Detect which cell encompasses the target text, then output its (x, y) center coordinate. 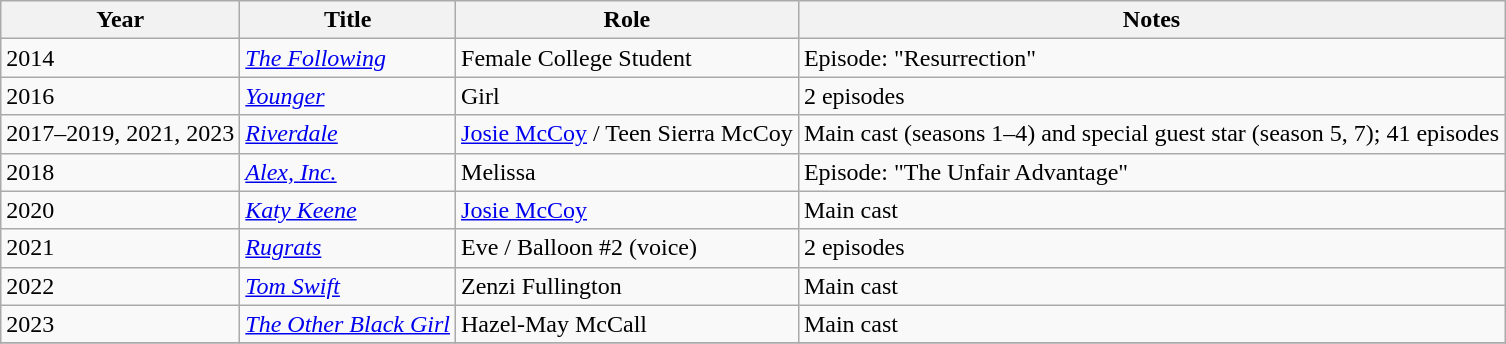
Zenzi Fullington (628, 286)
2020 (120, 210)
Katy Keene (348, 210)
Role (628, 20)
Alex, Inc. (348, 172)
2017–2019, 2021, 2023 (120, 134)
The Other Black Girl (348, 324)
Title (348, 20)
2022 (120, 286)
2016 (120, 96)
Episode: "The Unfair Advantage" (1151, 172)
Main cast (seasons 1–4) and special guest star (season 5, 7); 41 episodes (1151, 134)
Rugrats (348, 248)
2014 (120, 58)
Riverdale (348, 134)
Girl (628, 96)
Tom Swift (348, 286)
Eve / Balloon #2 (voice) (628, 248)
Josie McCoy / Teen Sierra McCoy (628, 134)
Female College Student (628, 58)
2021 (120, 248)
Josie McCoy (628, 210)
2023 (120, 324)
Younger (348, 96)
Notes (1151, 20)
Episode: "Resurrection" (1151, 58)
2018 (120, 172)
Melissa (628, 172)
The Following (348, 58)
Hazel-May McCall (628, 324)
Year (120, 20)
